Identify which cell holds the provided text, then report its [X, Y] central coordinate. 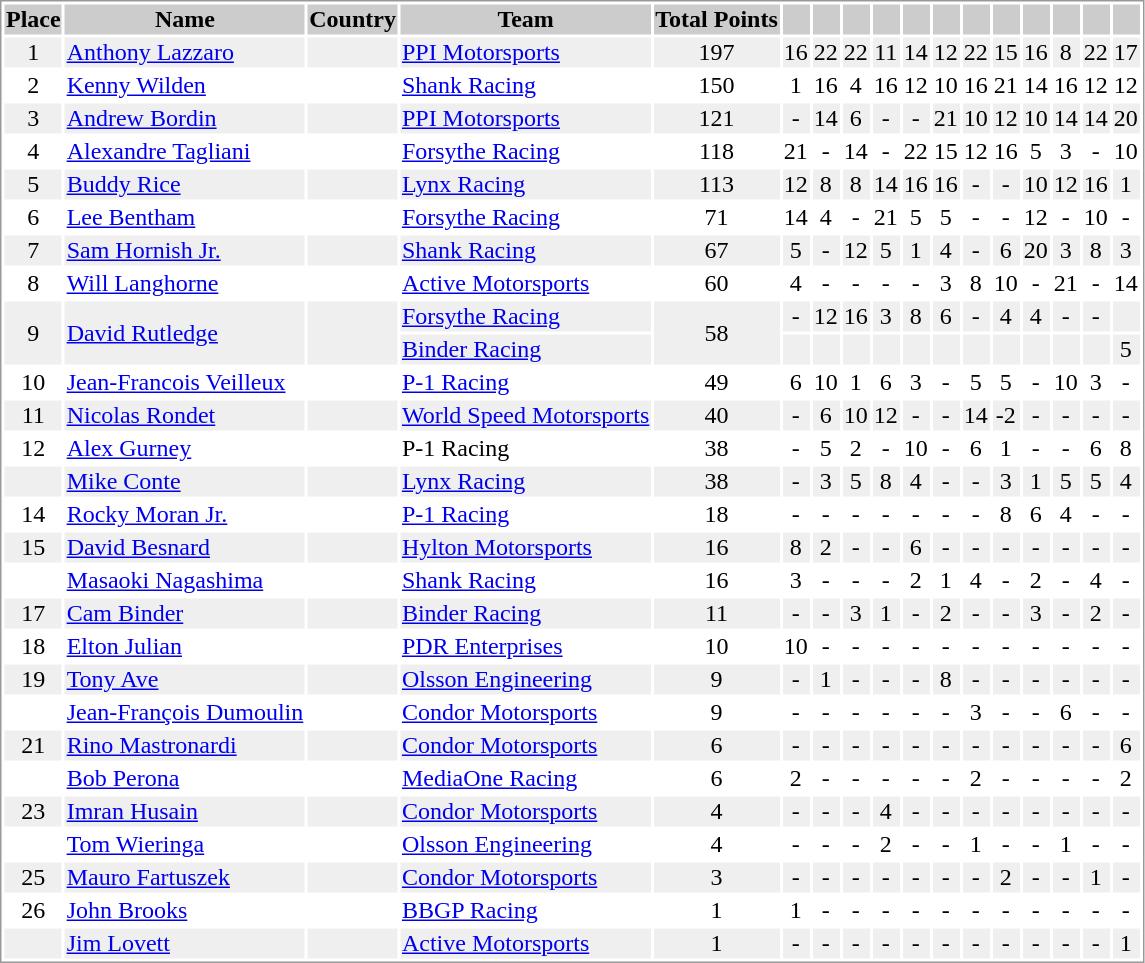
40 [716, 415]
60 [716, 283]
Lee Bentham [185, 217]
Mike Conte [185, 481]
25 [33, 877]
PDR Enterprises [525, 647]
118 [716, 151]
Country [353, 19]
Buddy Rice [185, 185]
71 [716, 217]
150 [716, 85]
Sam Hornish Jr. [185, 251]
Name [185, 19]
World Speed Motorsports [525, 415]
Rino Mastronardi [185, 745]
John Brooks [185, 911]
Rocky Moran Jr. [185, 515]
-2 [1006, 415]
Jean-Francois Veilleux [185, 383]
26 [33, 911]
David Besnard [185, 547]
Will Langhorne [185, 283]
Bob Perona [185, 779]
113 [716, 185]
58 [716, 334]
23 [33, 811]
19 [33, 679]
67 [716, 251]
BBGP Racing [525, 911]
Imran Husain [185, 811]
Nicolas Rondet [185, 415]
Total Points [716, 19]
Andrew Bordin [185, 119]
7 [33, 251]
Kenny Wilden [185, 85]
49 [716, 383]
Masaoki Nagashima [185, 581]
Elton Julian [185, 647]
Tony Ave [185, 679]
Jim Lovett [185, 943]
Jean-François Dumoulin [185, 713]
Place [33, 19]
121 [716, 119]
MediaOne Racing [525, 779]
Alexandre Tagliani [185, 151]
197 [716, 53]
Cam Binder [185, 613]
Tom Wieringa [185, 845]
Alex Gurney [185, 449]
David Rutledge [185, 334]
Team [525, 19]
Hylton Motorsports [525, 547]
Mauro Fartuszek [185, 877]
Anthony Lazzaro [185, 53]
